For the text-containing cell, return its midpoint in (x, y) coordinate format. 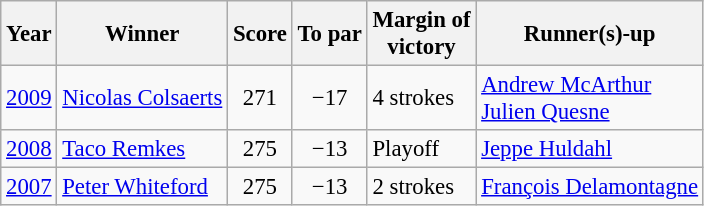
2009 (29, 98)
Margin ofvictory (422, 34)
Year (29, 34)
271 (260, 98)
4 strokes (422, 98)
Winner (142, 34)
Andrew McArthur Julien Quesne (590, 98)
2007 (29, 187)
To par (330, 34)
Playoff (422, 149)
2 strokes (422, 187)
Peter Whiteford (142, 187)
Score (260, 34)
2008 (29, 149)
François Delamontagne (590, 187)
Nicolas Colsaerts (142, 98)
−17 (330, 98)
Jeppe Huldahl (590, 149)
Runner(s)-up (590, 34)
Taco Remkes (142, 149)
